Search for the cell housing the specified text and yield its (x, y) center coordinate. 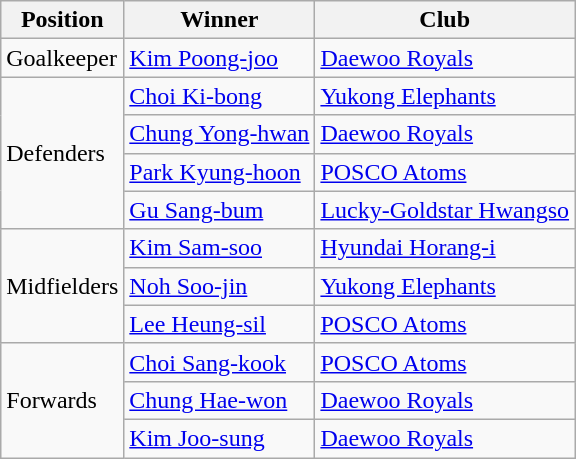
Goalkeeper (62, 58)
Park Kyung-hoon (220, 172)
Gu Sang-bum (220, 210)
Kim Sam-soo (220, 248)
Noh Soo-jin (220, 286)
Club (445, 20)
Choi Ki-bong (220, 96)
Choi Sang-kook (220, 362)
Midfielders (62, 286)
Forwards (62, 400)
Position (62, 20)
Winner (220, 20)
Lee Heung-sil (220, 324)
Hyundai Horang-i (445, 248)
Lucky-Goldstar Hwangso (445, 210)
Kim Joo-sung (220, 438)
Chung Yong-hwan (220, 134)
Chung Hae-won (220, 400)
Kim Poong-joo (220, 58)
Defenders (62, 153)
